Search for the cell housing the specified text and yield its [X, Y] center coordinate. 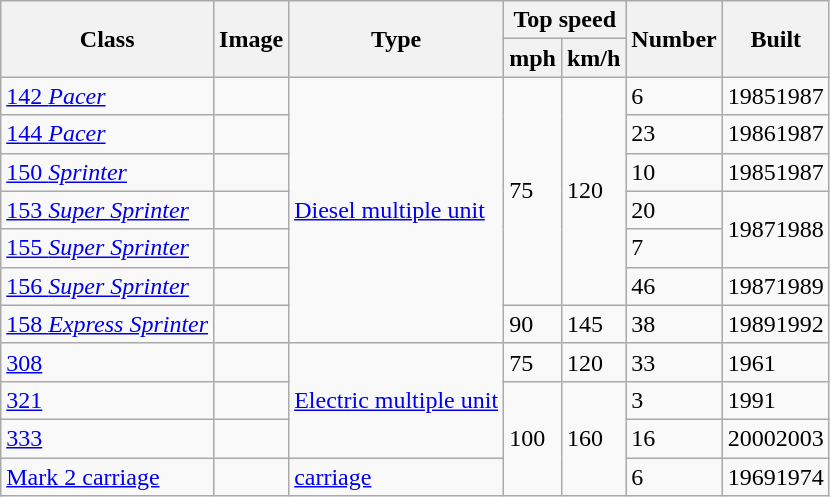
19891992 [776, 324]
321 [108, 400]
100 [533, 438]
90 [533, 324]
160 [593, 438]
Class [108, 39]
19861987 [776, 134]
1991 [776, 400]
46 [674, 286]
19871988 [776, 229]
km/h [593, 58]
Image [252, 39]
Mark 2 carriage [108, 477]
20002003 [776, 438]
1961 [776, 362]
Top speed [565, 20]
155 Super Sprinter [108, 248]
20 [674, 210]
3 [674, 400]
144 Pacer [108, 134]
153 Super Sprinter [108, 210]
10 [674, 172]
145 [593, 324]
carriage [396, 477]
23 [674, 134]
19871989 [776, 286]
Diesel multiple unit [396, 210]
Type [396, 39]
mph [533, 58]
308 [108, 362]
Number [674, 39]
150 Sprinter [108, 172]
156 Super Sprinter [108, 286]
333 [108, 438]
16 [674, 438]
142 Pacer [108, 96]
7 [674, 248]
158 Express Sprinter [108, 324]
Electric multiple unit [396, 400]
Built [776, 39]
38 [674, 324]
33 [674, 362]
19691974 [776, 477]
